Pinpoint the cell where the given text exists, returning its [x, y] midpoint coordinate. 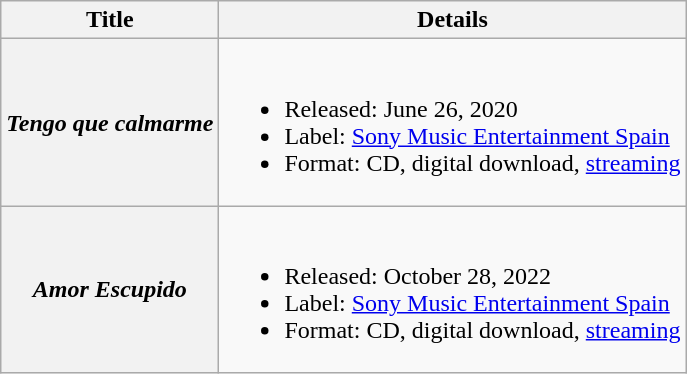
Title [110, 20]
Amor Escupido [110, 290]
Released: June 26, 2020Label: Sony Music Entertainment SpainFormat: CD, digital download, streaming [452, 122]
Tengo que calmarme [110, 122]
Released: October 28, 2022Label: Sony Music Entertainment SpainFormat: CD, digital download, streaming [452, 290]
Details [452, 20]
